Locate the cell with the specified text and output its [x, y] center coordinate. 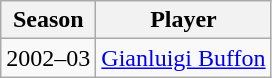
2002–03 [48, 58]
Player [184, 20]
Season [48, 20]
Gianluigi Buffon [184, 58]
